Return the (X, Y) coordinate for the center point of the cell that contains the specified text.  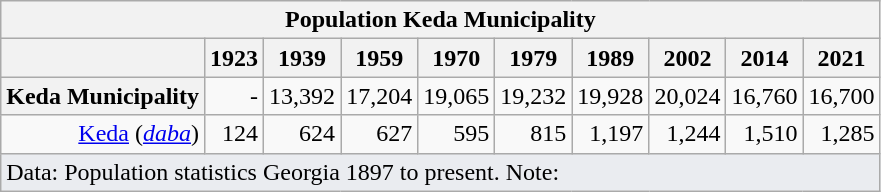
20,024 (688, 96)
627 (380, 134)
Keda (daba) (103, 134)
815 (534, 134)
17,204 (380, 96)
1,510 (764, 134)
124 (234, 134)
Keda Municipality (103, 96)
1939 (302, 58)
19,928 (610, 96)
19,232 (534, 96)
16,760 (764, 96)
2014 (764, 58)
1,244 (688, 134)
2002 (688, 58)
1979 (534, 58)
1970 (456, 58)
13,392 (302, 96)
16,700 (842, 96)
- (234, 96)
Data: Population statistics Georgia 1897 to present. Note: (440, 172)
1,197 (610, 134)
624 (302, 134)
2021 (842, 58)
1959 (380, 58)
1923 (234, 58)
1,285 (842, 134)
Population Keda Municipality (440, 20)
595 (456, 134)
19,065 (456, 96)
1989 (610, 58)
